Locate the cell with the specified text and output its (X, Y) center coordinate. 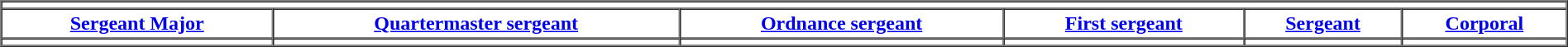
Quartermaster sergeant (476, 23)
First sergeant (1124, 23)
Sergeant Major (137, 23)
Sergeant (1323, 23)
Ordnance sergeant (841, 23)
Corporal (1484, 23)
